Determine the (x, y) coordinate at the center of the cell enclosing the given text.  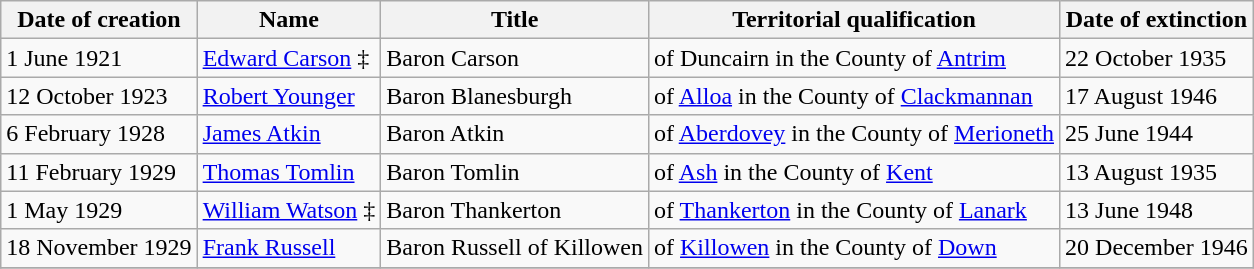
of Duncairn in the County of Antrim (854, 58)
1 May 1929 (99, 210)
20 December 1946 (1157, 248)
6 February 1928 (99, 134)
1 June 1921 (99, 58)
James Atkin (289, 134)
Name (289, 20)
William Watson ‡ (289, 210)
12 October 1923 (99, 96)
of Aberdovey in the County of Merioneth (854, 134)
Frank Russell (289, 248)
Robert Younger (289, 96)
Baron Russell of Killowen (515, 248)
25 June 1944 (1157, 134)
Baron Carson (515, 58)
13 June 1948 (1157, 210)
Baron Thankerton (515, 210)
22 October 1935 (1157, 58)
11 February 1929 (99, 172)
Date of creation (99, 20)
Title (515, 20)
Date of extinction (1157, 20)
18 November 1929 (99, 248)
17 August 1946 (1157, 96)
of Killowen in the County of Down (854, 248)
13 August 1935 (1157, 172)
Baron Atkin (515, 134)
Edward Carson ‡ (289, 58)
Thomas Tomlin (289, 172)
Territorial qualification (854, 20)
of Ash in the County of Kent (854, 172)
Baron Blanesburgh (515, 96)
of Thankerton in the County of Lanark (854, 210)
Baron Tomlin (515, 172)
of Alloa in the County of Clackmannan (854, 96)
